Return [X, Y] of the center of cell containing provided text 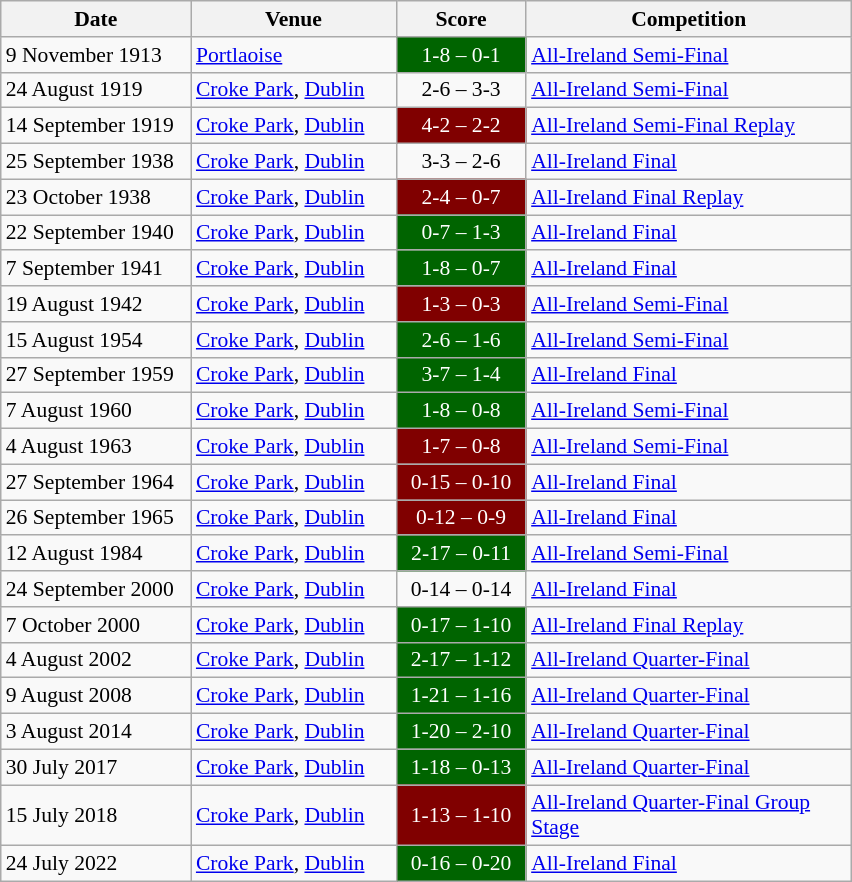
All-Ireland Quarter-Final Group Stage [688, 816]
All-Ireland Semi-Final Replay [688, 126]
1-20 – 2-10 [461, 732]
1-13 – 1-10 [461, 816]
1-3 – 0-3 [461, 304]
Score [461, 19]
25 September 1938 [96, 162]
4 August 1963 [96, 447]
Venue [294, 19]
3 August 2014 [96, 732]
0-7 – 1-3 [461, 233]
24 September 2000 [96, 589]
26 September 1965 [96, 518]
24 July 2022 [96, 864]
2-4 – 0-7 [461, 197]
7 September 1941 [96, 269]
30 July 2017 [96, 767]
23 October 1938 [96, 197]
9 November 1913 [96, 55]
3-3 – 2-6 [461, 162]
2-17 – 1-12 [461, 660]
1-8 – 0-1 [461, 55]
4 August 2002 [96, 660]
12 August 1984 [96, 554]
1-8 – 0-8 [461, 411]
7 August 1960 [96, 411]
0-16 – 0-20 [461, 864]
0-14 – 0-14 [461, 589]
4-2 – 2-2 [461, 126]
15 August 1954 [96, 340]
2-6 – 3-3 [461, 90]
Portlaoise [294, 55]
7 October 2000 [96, 625]
27 September 1959 [96, 375]
0-17 – 1-10 [461, 625]
3-7 – 1-4 [461, 375]
24 August 1919 [96, 90]
Competition [688, 19]
0-15 – 0-10 [461, 482]
Date [96, 19]
9 August 2008 [96, 696]
1-8 – 0-7 [461, 269]
22 September 1940 [96, 233]
1-21 – 1-16 [461, 696]
0-12 – 0-9 [461, 518]
14 September 1919 [96, 126]
15 July 2018 [96, 816]
2-6 – 1-6 [461, 340]
19 August 1942 [96, 304]
1-18 – 0-13 [461, 767]
27 September 1964 [96, 482]
2-17 – 0-11 [461, 554]
1-7 – 0-8 [461, 447]
